Locate the cell with the specified text and output its [X, Y] center coordinate. 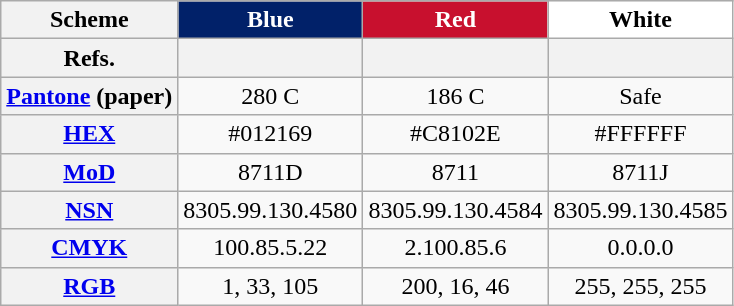
8711D [270, 172]
280 C [270, 96]
0.0.0.0 [640, 248]
Safe [640, 96]
#FFFFFF [640, 134]
CMYK [90, 248]
HEX [90, 134]
8711 [456, 172]
#C8102E [456, 134]
NSN [90, 210]
White [640, 20]
8305.99.130.4584 [456, 210]
200, 16, 46 [456, 286]
1, 33, 105 [270, 286]
255, 255, 255 [640, 286]
186 C [456, 96]
2.100.85.6 [456, 248]
#012169 [270, 134]
Scheme [90, 20]
8305.99.130.4580 [270, 210]
8305.99.130.4585 [640, 210]
100.85.5.22 [270, 248]
Pantone (paper) [90, 96]
MoD [90, 172]
RGB [90, 286]
Red [456, 20]
Refs. [90, 58]
Blue [270, 20]
8711J [640, 172]
